Determine the (X, Y) coordinate at the center of the cell enclosing the given text.  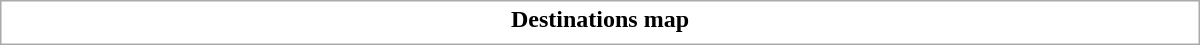
Destinations map (600, 19)
